Return [X, Y] of the center of cell containing provided text 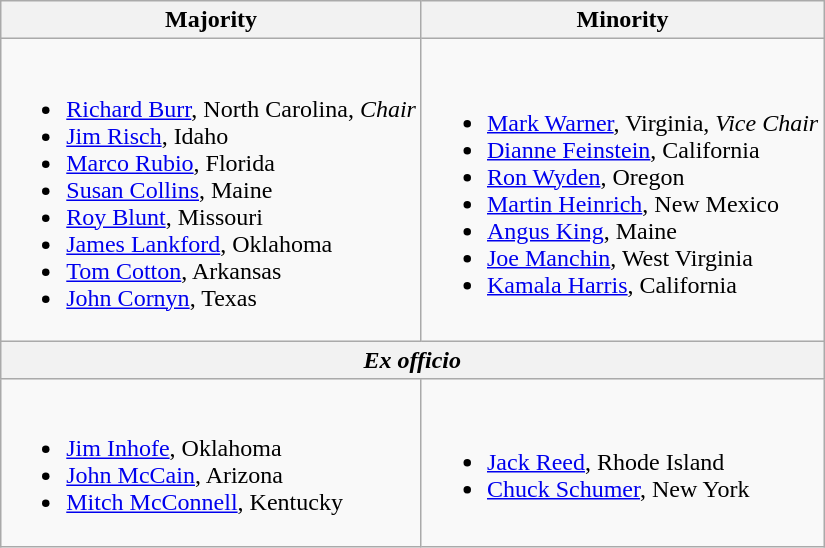
Ex officio [412, 360]
Majority [212, 20]
Minority [622, 20]
Jack Reed, Rhode IslandChuck Schumer, New York [622, 462]
Jim Inhofe, Oklahoma John McCain, Arizona Mitch McConnell, Kentucky [212, 462]
